Provide the (x, y) coordinate of the cell's center where the given text is located.  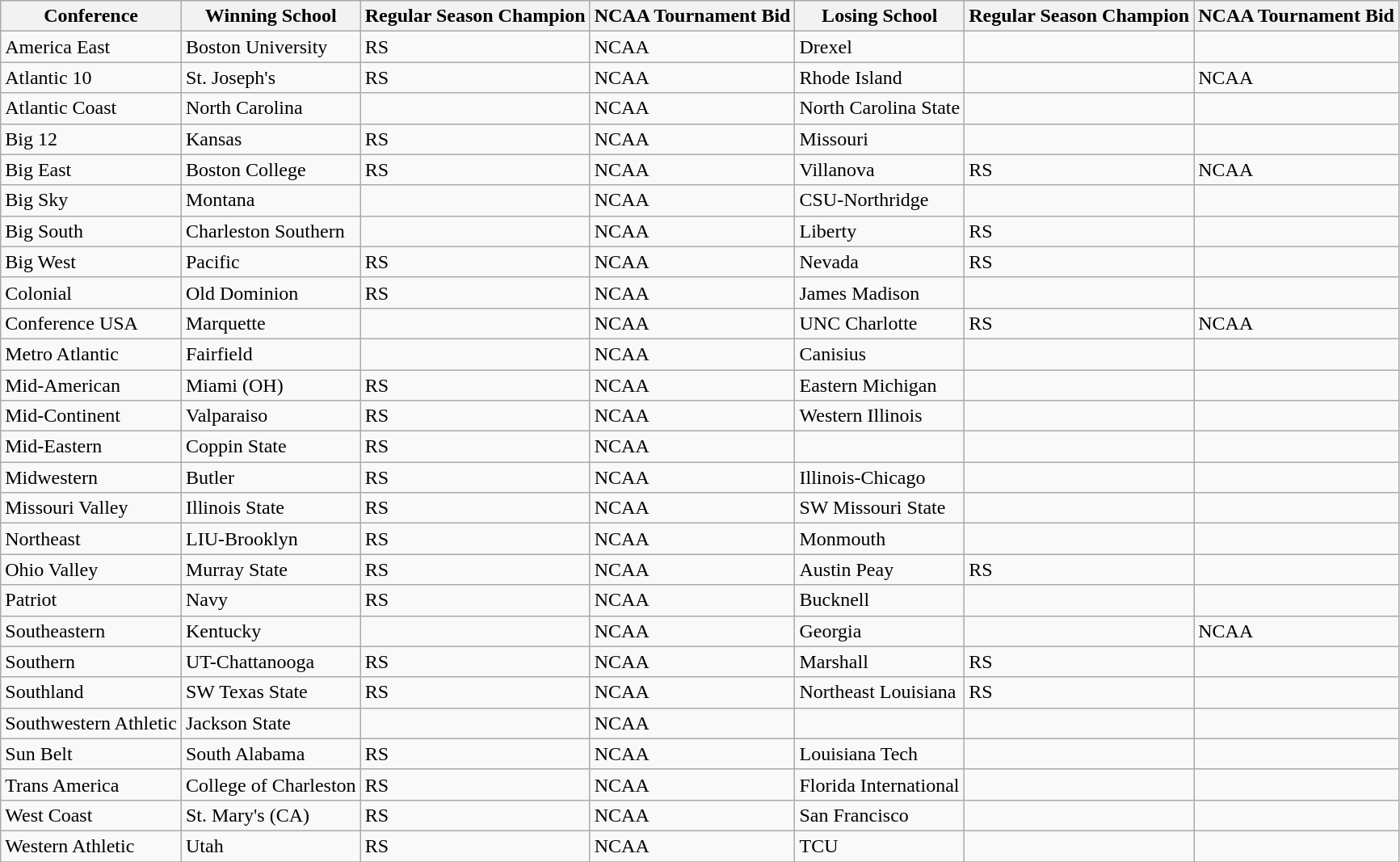
Jackson State (271, 723)
Missouri (880, 139)
Rhode Island (880, 78)
CSU-Northridge (880, 200)
Big East (91, 170)
Canisius (880, 354)
Villanova (880, 170)
North Carolina State (880, 108)
Southwestern Athletic (91, 723)
Midwestern (91, 477)
Patriot (91, 600)
Murray State (271, 570)
San Francisco (880, 815)
Old Dominion (271, 292)
Conference (91, 16)
Conference USA (91, 323)
St. Joseph's (271, 78)
Florida International (880, 784)
UNC Charlotte (880, 323)
Big Sky (91, 200)
Bucknell (880, 600)
Navy (271, 600)
Atlantic Coast (91, 108)
UT-Chattanooga (271, 662)
Marquette (271, 323)
Eastern Michigan (880, 385)
West Coast (91, 815)
Coppin State (271, 447)
Southeastern (91, 631)
Western Athletic (91, 846)
Big South (91, 231)
Pacific (271, 262)
Drexel (880, 47)
Illinois State (271, 508)
Missouri Valley (91, 508)
America East (91, 47)
Liberty (880, 231)
Louisiana Tech (880, 754)
Charleston Southern (271, 231)
Mid-American (91, 385)
Southern (91, 662)
Illinois-Chicago (880, 477)
SW Texas State (271, 692)
TCU (880, 846)
Marshall (880, 662)
Metro Atlantic (91, 354)
Utah (271, 846)
Losing School (880, 16)
Big West (91, 262)
Northeast (91, 539)
Big 12 (91, 139)
Winning School (271, 16)
Austin Peay (880, 570)
Miami (OH) (271, 385)
Mid-Eastern (91, 447)
Ohio Valley (91, 570)
Boston University (271, 47)
Nevada (880, 262)
Butler (271, 477)
Valparaiso (271, 416)
South Alabama (271, 754)
Northeast Louisiana (880, 692)
North Carolina (271, 108)
Mid-Continent (91, 416)
Atlantic 10 (91, 78)
Southland (91, 692)
Kansas (271, 139)
St. Mary's (CA) (271, 815)
College of Charleston (271, 784)
Colonial (91, 292)
Monmouth (880, 539)
Sun Belt (91, 754)
Boston College (271, 170)
LIU-Brooklyn (271, 539)
Trans America (91, 784)
SW Missouri State (880, 508)
Fairfield (271, 354)
Kentucky (271, 631)
Western Illinois (880, 416)
Georgia (880, 631)
Montana (271, 200)
James Madison (880, 292)
